For the text-containing cell, return its midpoint in [X, Y] coordinate format. 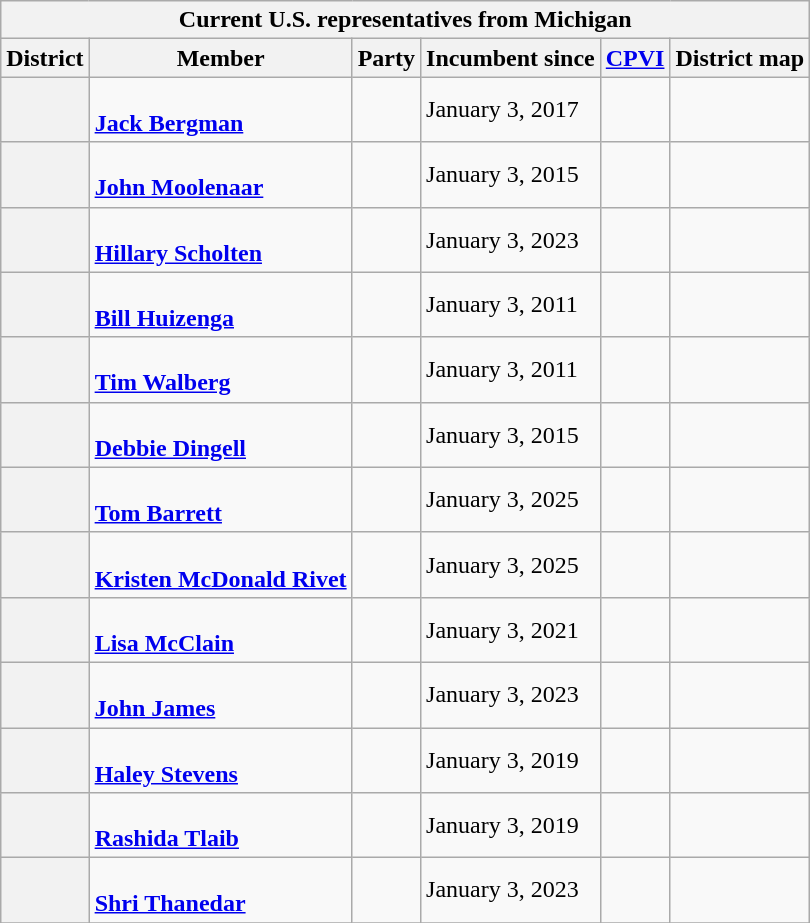
Party [386, 58]
John Moolenaar [220, 174]
Current U.S. representatives from Michigan [406, 20]
Shri Thanedar [220, 890]
CPVI [635, 58]
Rashida Tlaib [220, 826]
Lisa McClain [220, 630]
Incumbent since [511, 58]
Tom Barrett [220, 500]
Member [220, 58]
Debbie Dingell [220, 434]
Kristen McDonald Rivet [220, 564]
District [45, 58]
Tim Walberg [220, 370]
Bill Huizenga [220, 304]
Hillary Scholten [220, 240]
John James [220, 694]
Haley Stevens [220, 760]
January 3, 2021 [511, 630]
January 3, 2017 [511, 110]
Jack Bergman [220, 110]
District map [740, 58]
